Find where the given text appears and provide that cell's center as [X, Y] coordinate. 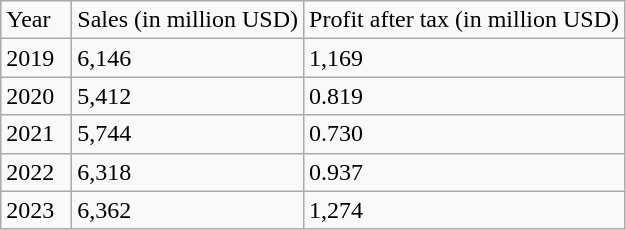
6,146 [188, 58]
6,362 [188, 210]
1,274 [464, 210]
Year [36, 20]
2023 [36, 210]
2022 [36, 172]
2021 [36, 134]
1,169 [464, 58]
Profit after tax (in million USD) [464, 20]
5,744 [188, 134]
6,318 [188, 172]
0.937 [464, 172]
5,412 [188, 96]
2019 [36, 58]
0.730 [464, 134]
2020 [36, 96]
Sales (in million USD) [188, 20]
0.819 [464, 96]
